Identify which cell holds the provided text, then report its [x, y] central coordinate. 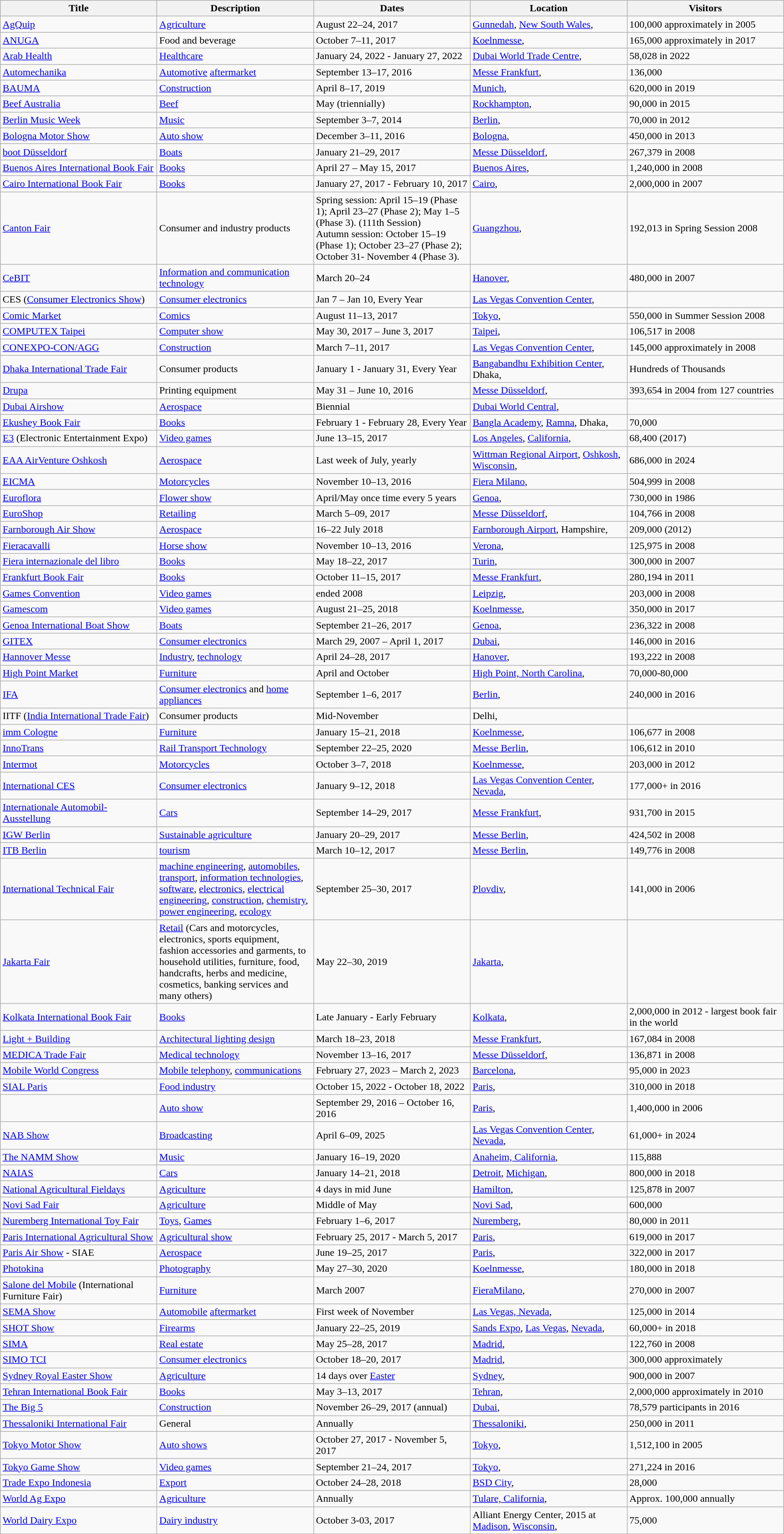
Farnborough Air Show [79, 529]
100,000 approximately in 2005 [705, 24]
Frankfurt Book Fair [79, 577]
393,654 in 2004 from 127 countries [705, 391]
Sydney Royal Easter Show [79, 1376]
January 16–19, 2020 [392, 1157]
250,000 in 2011 [705, 1423]
270,000 in 2007 [705, 1291]
CES (Consumer Electronics Show) [79, 300]
Las Vegas, Nevada, [549, 1312]
Novi Sad, [549, 1205]
70,000-80,000 [705, 673]
125,975 in 2008 [705, 545]
October 7–11, 2017 [392, 40]
Information and communication technology [235, 278]
Tokyo Game Show [79, 1467]
April and October [392, 673]
Internationale Automobil-Ausstellung [79, 813]
March 7–11, 2017 [392, 347]
ended 2008 [392, 593]
General [235, 1423]
125,878 in 2007 [705, 1189]
4 days in mid June [392, 1189]
Buenos Aires, [549, 168]
World Dairy Expo [79, 1520]
800,000 in 2018 [705, 1173]
Description [235, 8]
Jakarta, [549, 962]
CONEXPO-CON/AGG [79, 347]
March 20–24 [392, 278]
InnoTrans [79, 748]
imm Cologne [79, 732]
Intermot [79, 764]
271,224 in 2016 [705, 1467]
September 21–26, 2017 [392, 625]
Broadcasting [235, 1136]
Bologna Motor Show [79, 136]
CeBIT [79, 278]
Mid-November [392, 716]
February 1 - February 28, Every Year [392, 422]
Detroit, Michigan, [549, 1173]
Jan 7 – Jan 10, Every Year [392, 300]
Industry, technology [235, 657]
300,000 in 2007 [705, 561]
504,999 in 2008 [705, 481]
January 14–21, 2018 [392, 1173]
136,000 [705, 72]
Flower show [235, 497]
October 3–7, 2018 [392, 764]
240,000 in 2016 [705, 695]
Paris International Agricultural Show [79, 1237]
16–22 July 2018 [392, 529]
COMPUTEX Taipei [79, 331]
300,000 approximately [705, 1360]
September 22–25, 2020 [392, 748]
Delhi, [549, 716]
April 24–28, 2017 [392, 657]
104,766 in 2008 [705, 513]
SIMO TCI [79, 1360]
June 19–25, 2017 [392, 1253]
September 14–29, 2017 [392, 813]
January 9–12, 2018 [392, 785]
March 10–12, 2017 [392, 851]
Tehran, [549, 1392]
Horse show [235, 545]
Anaheim, California, [549, 1157]
Tehran International Book Fair [79, 1392]
Verona, [549, 545]
International CES [79, 785]
October 3-03, 2017 [392, 1520]
Dubai World Central, [549, 406]
Consumer electronics and home appliances [235, 695]
686,000 in 2024 [705, 460]
November 13–16, 2017 [392, 1055]
Genoa International Boat Show [79, 625]
Leipzig, [549, 593]
Canton Fair [79, 228]
Cairo, [549, 184]
FieraMilano, [549, 1291]
February 25, 2017 - March 5, 2017 [392, 1237]
Games Convention [79, 593]
May 18–22, 2017 [392, 561]
October 18–20, 2017 [392, 1360]
450,000 in 2013 [705, 136]
boot Düsseldorf [79, 152]
Farnborough Airport, Hampshire, [549, 529]
Hamilton, [549, 1189]
ITB Berlin [79, 851]
September 3–7, 2014 [392, 120]
95,000 in 2023 [705, 1071]
Dubai Airshow [79, 406]
Retailing [235, 513]
1,512,100 in 2005 [705, 1445]
Berlin Music Week [79, 120]
April 6–09, 2025 [392, 1136]
203,000 in 2012 [705, 764]
First week of November [392, 1312]
May 27–30, 2020 [392, 1269]
Real estate [235, 1344]
115,888 [705, 1157]
August 21–25, 2018 [392, 609]
Munich, [549, 88]
Dubai World Trade Centre, [549, 56]
322,000 in 2017 [705, 1253]
480,000 in 2007 [705, 278]
EuroShop [79, 513]
Drupa [79, 391]
1,240,000 in 2008 [705, 168]
January 1 - January 31, Every Year [392, 369]
May (triennially) [392, 104]
620,000 in 2019 [705, 88]
Bologna, [549, 136]
Ekushey Book Fair [79, 422]
January 24, 2022 - January 27, 2022 [392, 56]
Comics [235, 316]
80,000 in 2011 [705, 1221]
931,700 in 2015 [705, 813]
Mobile telephony, communications [235, 1071]
Dates [392, 8]
149,776 in 2008 [705, 851]
Medical technology [235, 1055]
58,028 in 2022 [705, 56]
December 3–11, 2016 [392, 136]
High Point Market [79, 673]
October 27, 2017 - November 5, 2017 [392, 1445]
Thessaloniki, [549, 1423]
Photokina [79, 1269]
May 25–28, 2017 [392, 1344]
High Point, North Carolina, [549, 673]
Hundreds of Thousands [705, 369]
May 22–30, 2019 [392, 962]
146,000 in 2016 [705, 641]
September 13–17, 2016 [392, 72]
March 18–23, 2018 [392, 1039]
October 11–15, 2017 [392, 577]
550,000 in Summer Session 2008 [705, 316]
141,000 in 2006 [705, 889]
Bangla Academy, Ramna, Dhaka, [549, 422]
Location [549, 8]
106,612 in 2010 [705, 748]
Photography [235, 1269]
Food and beverage [235, 40]
177,000+ in 2016 [705, 785]
900,000 in 2007 [705, 1376]
236,322 in 2008 [705, 625]
14 days over Easter [392, 1376]
Hannover Messe [79, 657]
E3 (Electronic Entertainment Expo) [79, 438]
Gamescom [79, 609]
SHOT Show [79, 1328]
Beef [235, 104]
193,222 in 2008 [705, 657]
September 1–6, 2017 [392, 695]
Dhaka International Trade Fair [79, 369]
Fiera internazionale del libro [79, 561]
September 25–30, 2017 [392, 889]
Tulare, California, [549, 1498]
Agricultural show [235, 1237]
203,000 in 2008 [705, 593]
Arab Health [79, 56]
January 21–29, 2017 [392, 152]
SIMA [79, 1344]
NAIAS [79, 1173]
August 22–24, 2017 [392, 24]
IFA [79, 695]
280,194 in 2011 [705, 577]
Fieracavalli [79, 545]
May 30, 2017 – June 3, 2017 [392, 331]
Guangzhou, [549, 228]
Salone del Mobile (International Furniture Fair) [79, 1291]
Novi Sad Fair [79, 1205]
September 29, 2016 – October 16, 2016 [392, 1108]
September 21–24, 2017 [392, 1467]
2,000,000 in 2012 - largest book fair in the world [705, 1017]
January 20–29, 2017 [392, 834]
The Big 5 [79, 1407]
NAB Show [79, 1136]
Printing equipment [235, 391]
Auto shows [235, 1445]
June 13–15, 2017 [392, 438]
Thessaloniki International Fair [79, 1423]
October 24–28, 2018 [392, 1482]
Architectural lighting design [235, 1039]
Nuremberg, [549, 1221]
125,000 in 2014 [705, 1312]
Automotive aftermarket [235, 72]
350,000 in 2017 [705, 609]
ANUGA [79, 40]
IGW Berlin [79, 834]
Rail Transport Technology [235, 748]
February 27, 2023 – March 2, 2023 [392, 1071]
EICMA [79, 481]
136,871 in 2008 [705, 1055]
Cairo International Book Fair [79, 184]
Consumer and industry products [235, 228]
Sustainable agriculture [235, 834]
MEDICA Trade Fair [79, 1055]
March 5–09, 2017 [392, 513]
145,000 approximately in 2008 [705, 347]
tourism [235, 851]
Wittman Regional Airport, Oshkosh, Wisconsin, [549, 460]
IITF (India International Trade Fair) [79, 716]
SIAL Paris [79, 1086]
209,000 (2012) [705, 529]
EAA AirVenture Oshkosh [79, 460]
267,379 in 2008 [705, 152]
Export [235, 1482]
Rockhampton, [549, 104]
310,000 in 2018 [705, 1086]
Title [79, 8]
Los Angeles, California, [549, 438]
Biennial [392, 406]
28,000 [705, 1482]
70,000 [705, 422]
75,000 [705, 1520]
Food industry [235, 1086]
Paris Air Show - SIAE [79, 1253]
2,000,000 in 2007 [705, 184]
Kolkata, [549, 1017]
International Technical Fair [79, 889]
61,000+ in 2024 [705, 1136]
Turin, [549, 561]
730,000 in 1986 [705, 497]
February 1–6, 2017 [392, 1221]
Taipei, [549, 331]
January 27, 2017 - February 10, 2017 [392, 184]
AgQuip [79, 24]
Fiera Milano, [549, 481]
2,000,000 approximately in 2010 [705, 1392]
GITEX [79, 641]
70,000 in 2012 [705, 120]
1,400,000 in 2006 [705, 1108]
Comic Market [79, 316]
Middle of May [392, 1205]
January 22–25, 2019 [392, 1328]
May 3–13, 2017 [392, 1392]
167,084 in 2008 [705, 1039]
May 31 – June 10, 2016 [392, 391]
192,013 in Spring Session 2008 [705, 228]
106,517 in 2008 [705, 331]
Dairy industry [235, 1520]
August 11–13, 2017 [392, 316]
619,000 in 2017 [705, 1237]
National Agricultural Fieldays [79, 1189]
Late January - Early February [392, 1017]
April/May once time every 5 years [392, 497]
BSD City, [549, 1482]
180,000 in 2018 [705, 1269]
165,000 approximately in 2017 [705, 40]
Kolkata International Book Fair [79, 1017]
Mobile World Congress [79, 1071]
Euroflora [79, 497]
April 8–17, 2019 [392, 88]
March 29, 2007 – April 1, 2017 [392, 641]
Gunnedah, New South Wales, [549, 24]
Trade Expo Indonesia [79, 1482]
Approx. 100,000 annually [705, 1498]
106,677 in 2008 [705, 732]
Bangabandhu Exhibition Center, Dhaka, [549, 369]
Nuremberg International Toy Fair [79, 1221]
Tokyo Motor Show [79, 1445]
Automechanika [79, 72]
78,579 participants in 2016 [705, 1407]
Buenos Aires International Book Fair [79, 168]
The NAMM Show [79, 1157]
November 26–29, 2017 (annual) [392, 1407]
Jakarta Fair [79, 962]
60,000+ in 2018 [705, 1328]
March 2007 [392, 1291]
424,502 in 2008 [705, 834]
122,760 in 2008 [705, 1344]
Last week of July, yearly [392, 460]
Automobile aftermarket [235, 1312]
Sydney, [549, 1376]
Plovdiv, [549, 889]
April 27 – May 15, 2017 [392, 168]
68,400 (2017) [705, 438]
Alliant Energy Center, 2015 at Madison, Wisconsin, [549, 1520]
SEMA Show [79, 1312]
Light + Building [79, 1039]
Firearms [235, 1328]
Barcelona, [549, 1071]
Computer show [235, 331]
Beef Australia [79, 104]
Visitors [705, 8]
600,000 [705, 1205]
World Ag Expo [79, 1498]
Sands Expo, Las Vegas, Nevada, [549, 1328]
January 15–21, 2018 [392, 732]
Healthcare [235, 56]
October 15, 2022 - October 18, 2022 [392, 1086]
BAUMA [79, 88]
90,000 in 2015 [705, 104]
Toys, Games [235, 1221]
